Determine the [X, Y] coordinate at the center of the cell enclosing the given text.  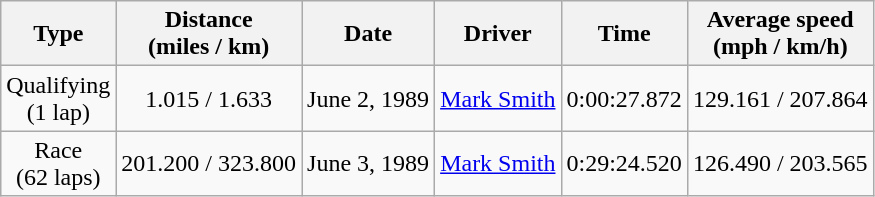
0:00:27.872 [624, 98]
June 2, 1989 [368, 98]
129.161 / 207.864 [780, 98]
Qualifying(1 lap) [58, 98]
Distance(miles / km) [209, 34]
Driver [498, 34]
Average speed(mph / km/h) [780, 34]
126.490 / 203.565 [780, 164]
201.200 / 323.800 [209, 164]
Date [368, 34]
1.015 / 1.633 [209, 98]
June 3, 1989 [368, 164]
Type [58, 34]
Time [624, 34]
0:29:24.520 [624, 164]
Race(62 laps) [58, 164]
